For the text-containing cell, return its midpoint in [x, y] coordinate format. 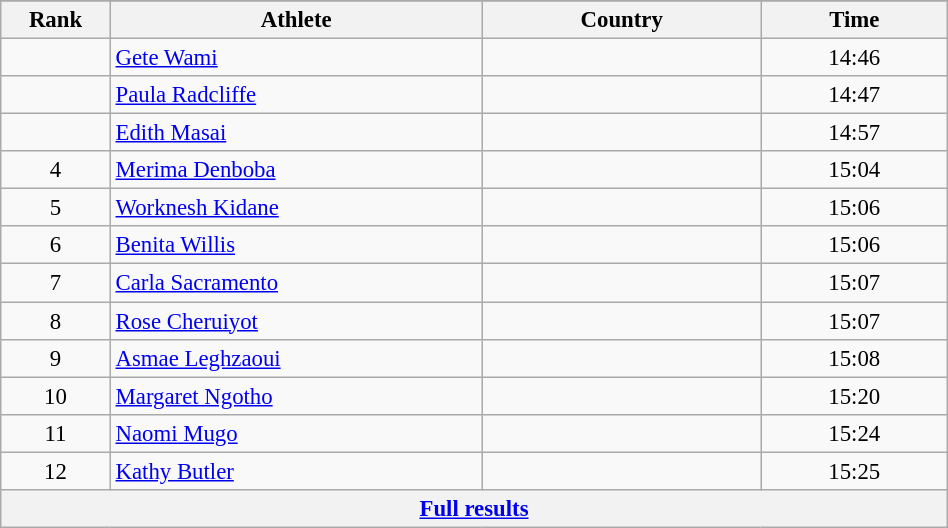
8 [56, 321]
12 [56, 471]
15:04 [854, 170]
Naomi Mugo [296, 433]
5 [56, 208]
7 [56, 283]
14:57 [854, 133]
Margaret Ngotho [296, 396]
Paula Radcliffe [296, 95]
14:47 [854, 95]
15:08 [854, 358]
9 [56, 358]
4 [56, 170]
Gete Wami [296, 58]
Full results [474, 509]
15:24 [854, 433]
Edith Masai [296, 133]
Benita Willis [296, 245]
15:20 [854, 396]
Carla Sacramento [296, 283]
Rank [56, 20]
Merima Denboba [296, 170]
Kathy Butler [296, 471]
Rose Cheruiyot [296, 321]
Asmae Leghzaoui [296, 358]
Worknesh Kidane [296, 208]
Athlete [296, 20]
6 [56, 245]
Country [622, 20]
Time [854, 20]
14:46 [854, 58]
15:25 [854, 471]
11 [56, 433]
10 [56, 396]
